Return the [x, y] coordinate for the center point of the cell that contains the specified text.  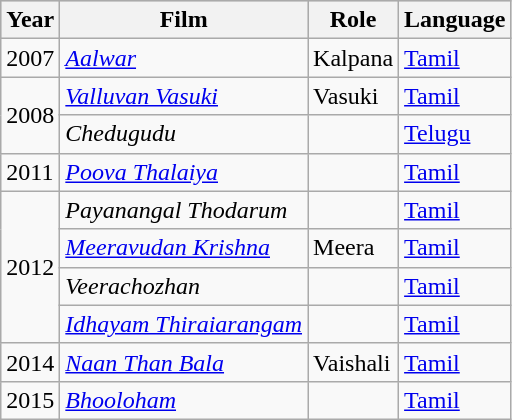
Idhayam Thiraiarangam [184, 324]
Telugu [455, 134]
Role [354, 20]
Year [30, 20]
Bhooloham [184, 400]
Meeravudan Krishna [184, 248]
Aalwar [184, 58]
Payanangal Thodarum [184, 210]
2012 [30, 267]
Vaishali [354, 362]
Meera [354, 248]
2011 [30, 172]
2008 [30, 115]
Language [455, 20]
Veerachozhan [184, 286]
Naan Than Bala [184, 362]
Kalpana [354, 58]
Film [184, 20]
Vasuki [354, 96]
Valluvan Vasuki [184, 96]
Chedugudu [184, 134]
2007 [30, 58]
Poova Thalaiya [184, 172]
2014 [30, 362]
2015 [30, 400]
